Output the (x, y) coordinate of the center of the cell containing the given text.  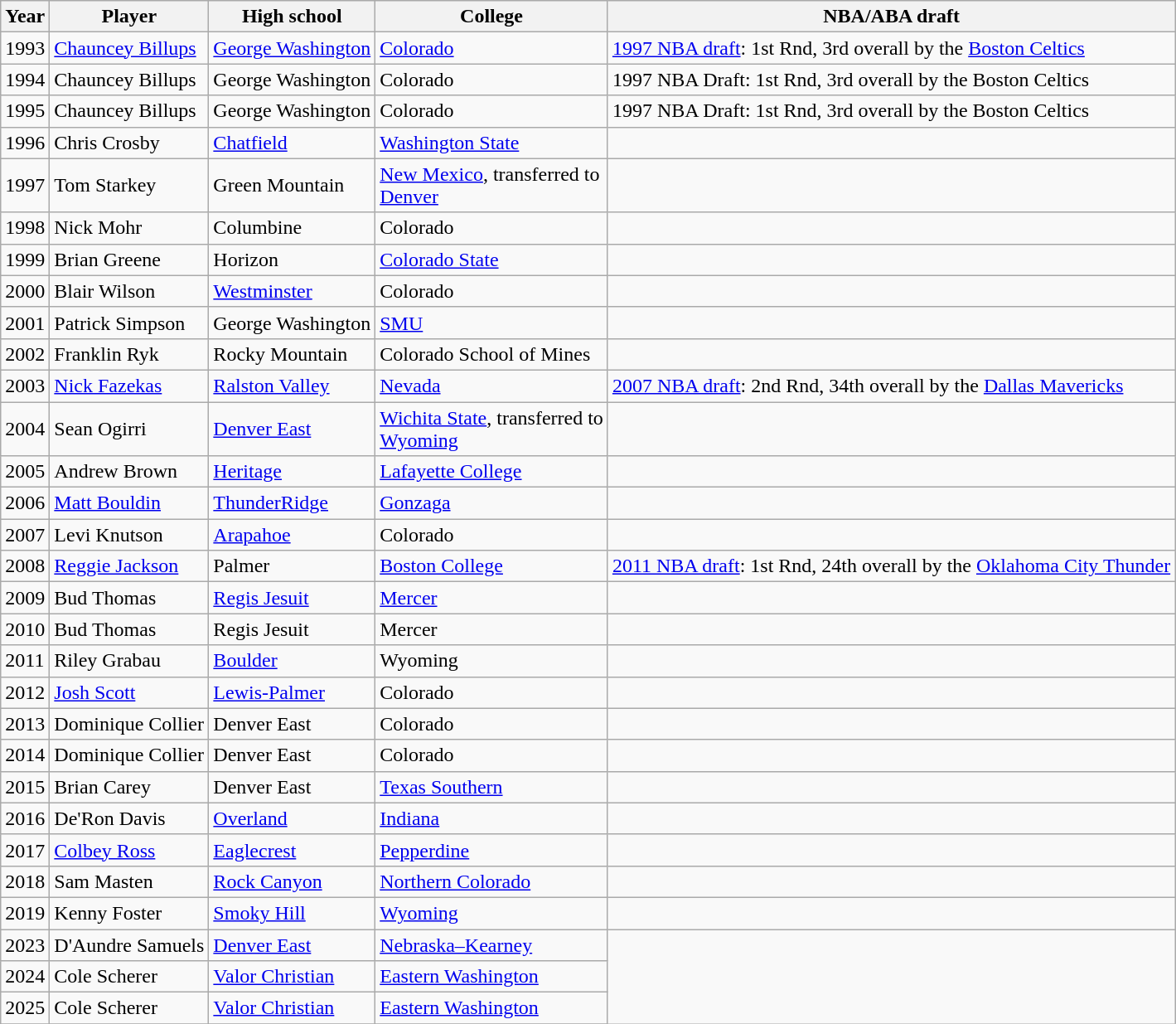
NBA/ABA draft (891, 17)
1994 (25, 80)
Nick Fazekas (129, 386)
Washington State (492, 143)
Chris Crosby (129, 143)
College (492, 17)
1997 (25, 186)
Overland (292, 818)
Nebraska–Kearney (492, 944)
Indiana (492, 818)
2000 (25, 291)
Westminster (292, 291)
Matt Bouldin (129, 503)
2013 (25, 724)
Sam Masten (129, 881)
1997 NBA draft: 1st Rnd, 3rd overall by the Boston Celtics (891, 48)
SMU (492, 323)
De'Ron Davis (129, 818)
Reggie Jackson (129, 566)
Horizon (292, 260)
2011 (25, 661)
High school (292, 17)
2017 (25, 850)
Texas Southern (492, 787)
Player (129, 17)
Heritage (292, 472)
Columbine (292, 228)
Lewis-Palmer (292, 692)
Year (25, 17)
Green Mountain (292, 186)
2001 (25, 323)
2008 (25, 566)
Tom Starkey (129, 186)
Nick Mohr (129, 228)
Eaglecrest (292, 850)
1998 (25, 228)
Rocky Mountain (292, 354)
ThunderRidge (292, 503)
Josh Scott (129, 692)
Colorado School of Mines (492, 354)
Wichita State, transferred toWyoming (492, 428)
2024 (25, 977)
Levi Knutson (129, 535)
2010 (25, 629)
Brian Carey (129, 787)
1993 (25, 48)
2025 (25, 1008)
2015 (25, 787)
Boulder (292, 661)
Ralston Valley (292, 386)
Patrick Simpson (129, 323)
Chatfield (292, 143)
Colorado State (492, 260)
1995 (25, 111)
Rock Canyon (292, 881)
2003 (25, 386)
2006 (25, 503)
1996 (25, 143)
Riley Grabau (129, 661)
Franklin Ryk (129, 354)
Lafayette College (492, 472)
Brian Greene (129, 260)
2007 NBA draft: 2nd Rnd, 34th overall by the Dallas Mavericks (891, 386)
Blair Wilson (129, 291)
New Mexico, transferred toDenver (492, 186)
D'Aundre Samuels (129, 944)
Pepperdine (492, 850)
2007 (25, 535)
Andrew Brown (129, 472)
Sean Ogirri (129, 428)
2005 (25, 472)
2023 (25, 944)
Nevada (492, 386)
2014 (25, 755)
Kenny Foster (129, 913)
Smoky Hill (292, 913)
2016 (25, 818)
2011 NBA draft: 1st Rnd, 24th overall by the Oklahoma City Thunder (891, 566)
Gonzaga (492, 503)
2002 (25, 354)
Boston College (492, 566)
2009 (25, 598)
2018 (25, 881)
2012 (25, 692)
Northern Colorado (492, 881)
1999 (25, 260)
Palmer (292, 566)
Arapahoe (292, 535)
2004 (25, 428)
2019 (25, 913)
Colbey Ross (129, 850)
